Detect which cell encompasses the target text, then output its (X, Y) center coordinate. 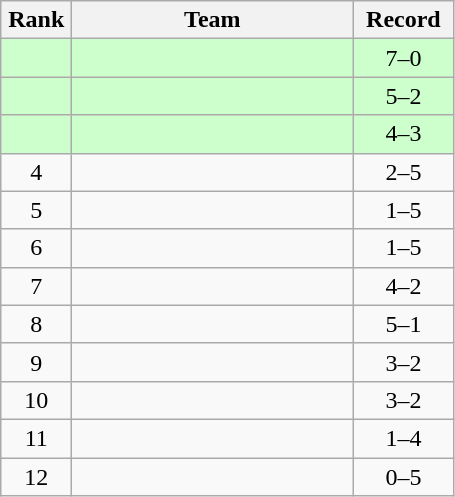
Record (404, 20)
8 (36, 324)
5–2 (404, 96)
1–4 (404, 438)
7–0 (404, 58)
5–1 (404, 324)
6 (36, 248)
10 (36, 400)
12 (36, 477)
9 (36, 362)
4–3 (404, 134)
0–5 (404, 477)
Rank (36, 20)
11 (36, 438)
5 (36, 210)
4 (36, 172)
4–2 (404, 286)
2–5 (404, 172)
Team (212, 20)
7 (36, 286)
